Extract the (X, Y) coordinate from the center of the cell holding the provided text.  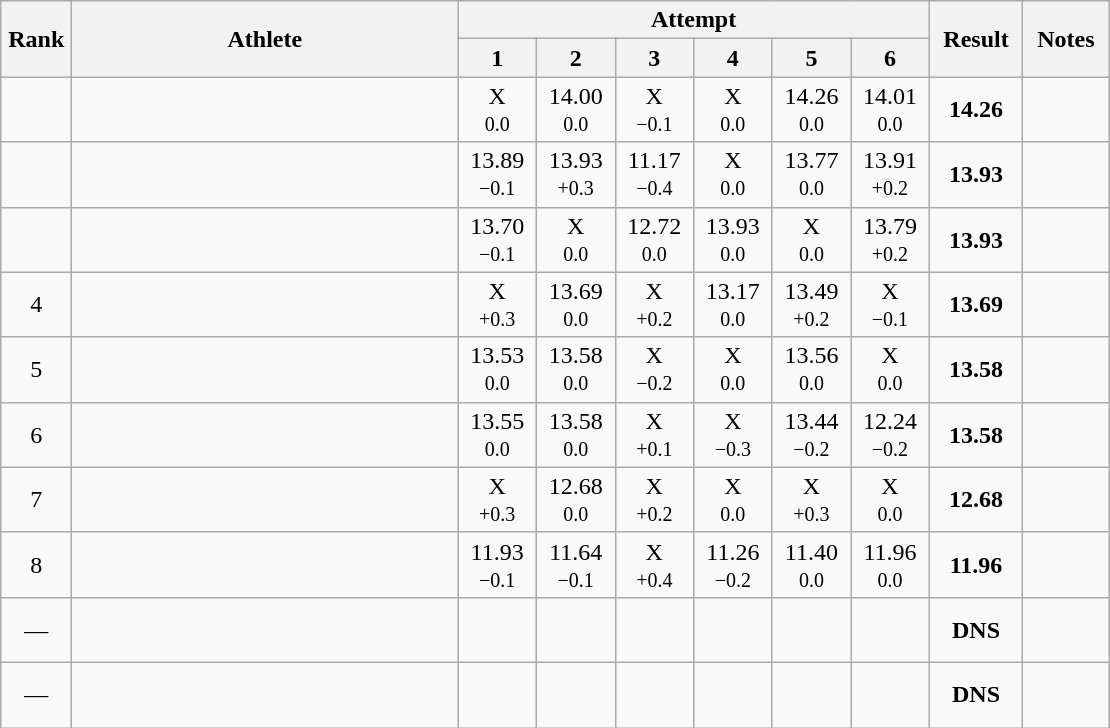
3 (654, 58)
12.24−0.2 (890, 434)
X+0.4 (654, 564)
13.770.0 (812, 174)
13.44−0.2 (812, 434)
11.93−0.1 (498, 564)
X+0.1 (654, 434)
X−0.3 (734, 434)
11.400.0 (812, 564)
13.560.0 (812, 370)
13.170.0 (734, 304)
Attempt (694, 20)
12.720.0 (654, 240)
13.530.0 (498, 370)
13.70−0.1 (498, 240)
13.550.0 (498, 434)
Rank (36, 39)
11.17−0.4 (654, 174)
Athlete (265, 39)
1 (498, 58)
14.000.0 (576, 110)
14.260.0 (812, 110)
13.79+0.2 (890, 240)
13.49+0.2 (812, 304)
11.64−0.1 (576, 564)
11.96 (976, 564)
X−0.2 (654, 370)
13.89−0.1 (498, 174)
7 (36, 500)
13.690.0 (576, 304)
13.91+0.2 (890, 174)
13.69 (976, 304)
Notes (1066, 39)
11.26−0.2 (734, 564)
8 (36, 564)
12.68 (976, 500)
Result (976, 39)
11.960.0 (890, 564)
2 (576, 58)
13.93+0.3 (576, 174)
14.26 (976, 110)
12.680.0 (576, 500)
13.930.0 (734, 240)
14.010.0 (890, 110)
